For the text-containing cell, return its midpoint in (X, Y) coordinate format. 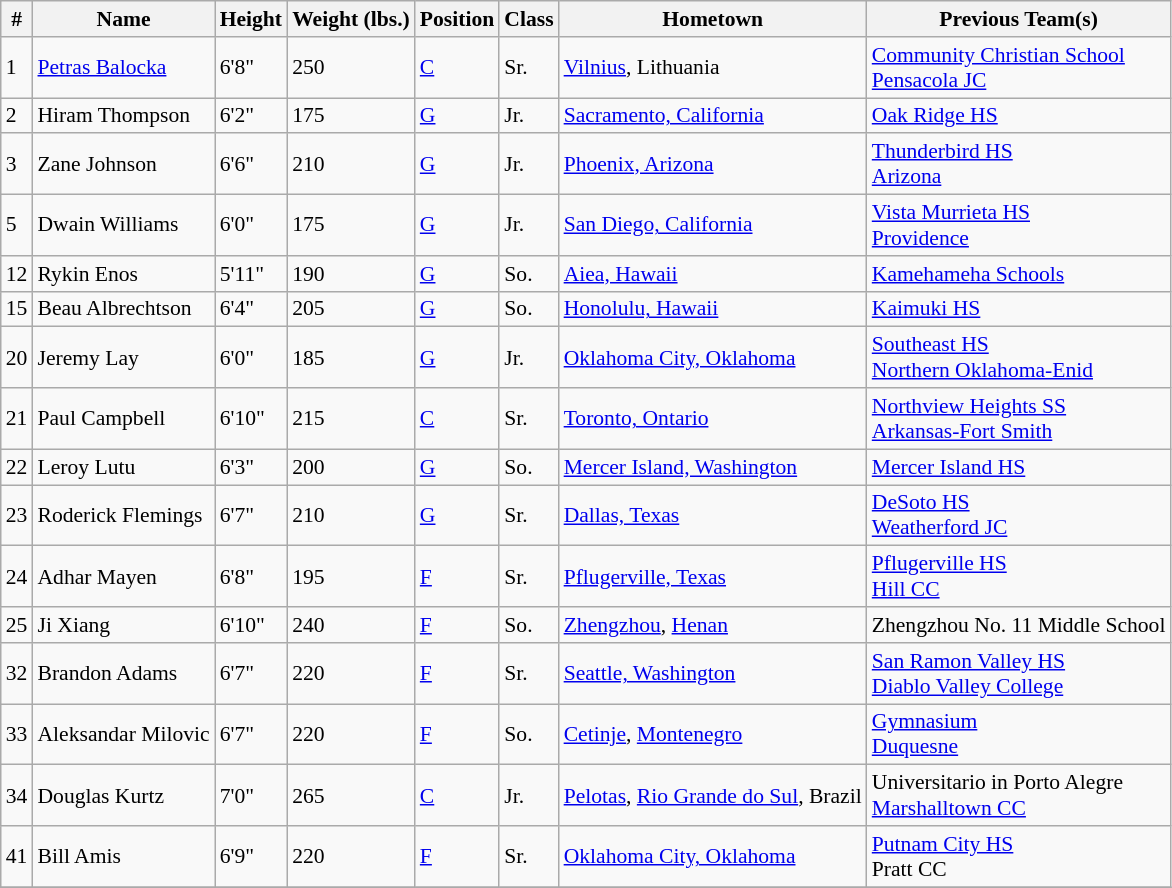
Roderick Flemings (123, 516)
Class (528, 19)
Name (123, 19)
2 (17, 116)
Ji Xiang (123, 625)
25 (17, 625)
Zhengzhou No. 11 Middle School (1019, 625)
195 (351, 576)
Hiram Thompson (123, 116)
6'4" (251, 309)
23 (17, 516)
Brandon Adams (123, 674)
Toronto, Ontario (713, 418)
Zhengzhou, Henan (713, 625)
# (17, 19)
32 (17, 674)
Vista Murrieta HSProvidence (1019, 226)
33 (17, 734)
Pflugerville, Texas (713, 576)
DeSoto HSWeatherford JC (1019, 516)
Douglas Kurtz (123, 796)
Seattle, Washington (713, 674)
Leroy Lutu (123, 467)
190 (351, 274)
Aleksandar Milovic (123, 734)
24 (17, 576)
6'2" (251, 116)
Mercer Island, Washington (713, 467)
5 (17, 226)
Adhar Mayen (123, 576)
Sacramento, California (713, 116)
20 (17, 358)
Mercer Island HS (1019, 467)
6'3" (251, 467)
Southeast HSNorthern Oklahoma-Enid (1019, 358)
6'9" (251, 856)
Beau Albrechtson (123, 309)
200 (351, 467)
Pflugerville HSHill CC (1019, 576)
240 (351, 625)
Dwain Williams (123, 226)
Dallas, Texas (713, 516)
Putnam City HSPratt CC (1019, 856)
21 (17, 418)
Bill Amis (123, 856)
15 (17, 309)
Height (251, 19)
Zane Johnson (123, 164)
12 (17, 274)
Previous Team(s) (1019, 19)
3 (17, 164)
Hometown (713, 19)
Cetinje, Montenegro (713, 734)
22 (17, 467)
Thunderbird HSArizona (1019, 164)
Jeremy Lay (123, 358)
265 (351, 796)
7'0" (251, 796)
Honolulu, Hawaii (713, 309)
Kamehameha Schools (1019, 274)
Vilnius, Lithuania (713, 68)
Pelotas, Rio Grande do Sul, Brazil (713, 796)
41 (17, 856)
Rykin Enos (123, 274)
Kaimuki HS (1019, 309)
Northview Heights SSArkansas-Fort Smith (1019, 418)
Petras Balocka (123, 68)
Weight (lbs.) (351, 19)
5'11" (251, 274)
1 (17, 68)
34 (17, 796)
Community Christian School Pensacola JC (1019, 68)
San Diego, California (713, 226)
205 (351, 309)
Paul Campbell (123, 418)
6'6" (251, 164)
Phoenix, Arizona (713, 164)
215 (351, 418)
185 (351, 358)
250 (351, 68)
Universitario in Porto AlegreMarshalltown CC (1019, 796)
San Ramon Valley HSDiablo Valley College (1019, 674)
Position (457, 19)
GymnasiumDuquesne (1019, 734)
Oak Ridge HS (1019, 116)
Aiea, Hawaii (713, 274)
